From the cell containing the given text, extract its center point as [x, y] coordinate. 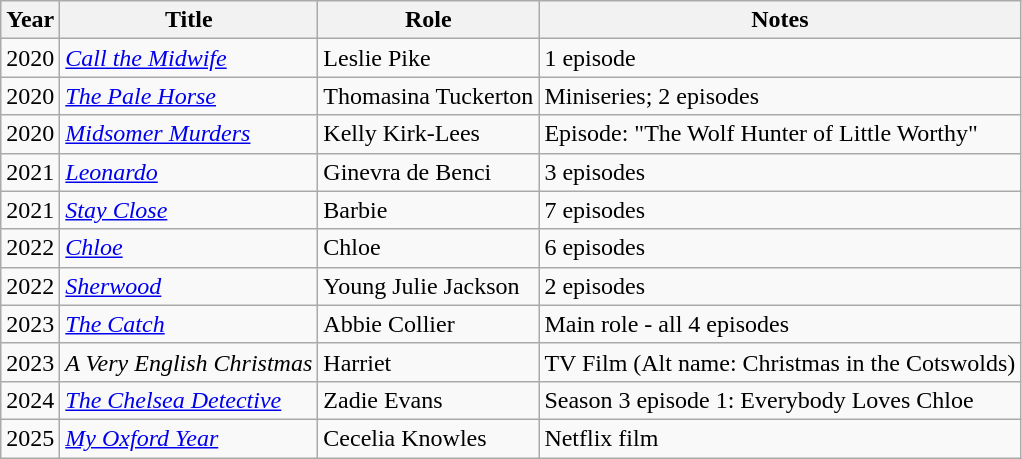
Notes [780, 20]
Year [30, 20]
TV Film (Alt name: Christmas in the Cotswolds) [780, 362]
Stay Close [189, 210]
Role [428, 20]
Season 3 episode 1: Everybody Loves Chloe [780, 400]
2024 [30, 400]
Miniseries; 2 episodes [780, 96]
Young Julie Jackson [428, 286]
The Catch [189, 324]
A Very English Christmas [189, 362]
Leonardo [189, 172]
1 episode [780, 58]
Kelly Kirk-Lees [428, 134]
2025 [30, 438]
Thomasina Tuckerton [428, 96]
2 episodes [780, 286]
Main role - all 4 episodes [780, 324]
Abbie Collier [428, 324]
Barbie [428, 210]
3 episodes [780, 172]
The Pale Horse [189, 96]
Midsomer Murders [189, 134]
Harriet [428, 362]
Call the Midwife [189, 58]
Ginevra de Benci [428, 172]
Sherwood [189, 286]
7 episodes [780, 210]
Title [189, 20]
My Oxford Year [189, 438]
6 episodes [780, 248]
Zadie Evans [428, 400]
Netflix film [780, 438]
The Chelsea Detective [189, 400]
Cecelia Knowles [428, 438]
Episode: "The Wolf Hunter of Little Worthy" [780, 134]
Leslie Pike [428, 58]
